Determine the (x, y) coordinate at the center of the cell enclosing the given text.  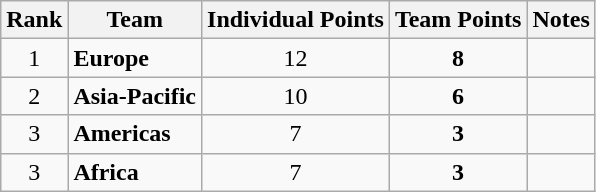
12 (296, 58)
10 (296, 96)
6 (458, 96)
Individual Points (296, 20)
Team (135, 20)
Americas (135, 134)
2 (34, 96)
8 (458, 58)
Asia-Pacific (135, 96)
Rank (34, 20)
1 (34, 58)
Europe (135, 58)
Team Points (458, 20)
Notes (561, 20)
Africa (135, 172)
